Find where the given text appears and provide that cell's center as [X, Y] coordinate. 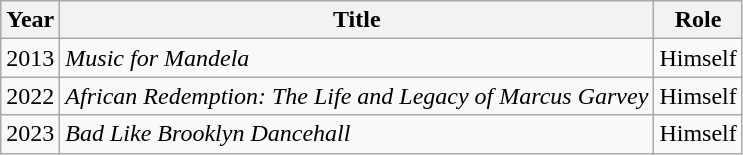
2013 [30, 58]
Year [30, 20]
2022 [30, 96]
Role [698, 20]
African Redemption: The Life and Legacy of Marcus Garvey [357, 96]
Music for Mandela [357, 58]
2023 [30, 134]
Title [357, 20]
Bad Like Brooklyn Dancehall [357, 134]
